Capture the cell that displays the provided text and extract its [x, y] central coordinate. 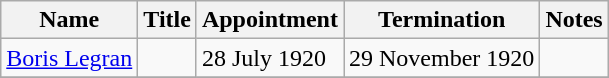
29 November 1920 [442, 58]
Termination [442, 20]
Name [70, 20]
Title [168, 20]
Appointment [270, 20]
28 July 1920 [270, 58]
Boris Legran [70, 58]
Notes [574, 20]
